Determine the (X, Y) coordinate at the center of the cell enclosing the given text.  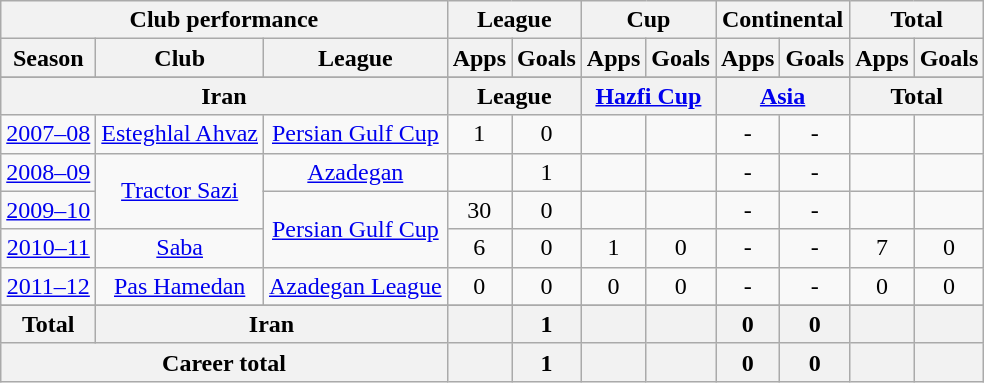
7 (882, 248)
2010–11 (48, 248)
Saba (180, 248)
Club (180, 58)
Career total (224, 362)
Esteghlal Ahvaz (180, 134)
2011–12 (48, 286)
6 (479, 248)
30 (479, 210)
Season (48, 58)
2009–10 (48, 210)
Asia (783, 96)
2007–08 (48, 134)
Cup (648, 20)
Pas Hamedan (180, 286)
Azadegan League (356, 286)
Hazfi Cup (648, 96)
Azadegan (356, 172)
Continental (783, 20)
2008–09 (48, 172)
Tractor Sazi (180, 191)
Club performance (224, 20)
